Detect which cell encompasses the target text, then output its (x, y) center coordinate. 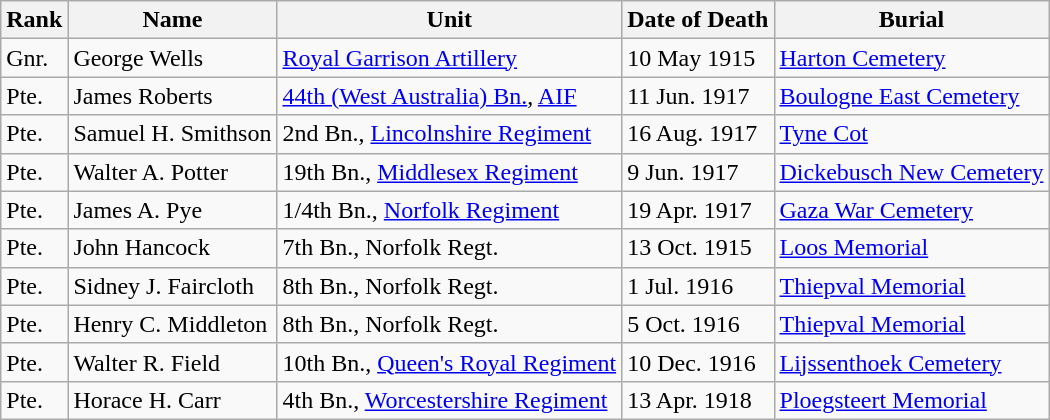
Sidney J. Faircloth (172, 286)
James A. Pye (172, 210)
Lijssenthoek Cemetery (912, 362)
Tyne Cot (912, 134)
44th (West Australia) Bn., AIF (450, 96)
2nd Bn., Lincolnshire Regiment (450, 134)
7th Bn., Norfolk Regt. (450, 248)
Ploegsteert Memorial (912, 400)
Rank (34, 20)
10th Bn., Queen's Royal Regiment (450, 362)
Boulogne East Cemetery (912, 96)
Samuel H. Smithson (172, 134)
George Wells (172, 58)
Walter A. Potter (172, 172)
John Hancock (172, 248)
13 Oct. 1915 (698, 248)
Loos Memorial (912, 248)
Burial (912, 20)
Gnr. (34, 58)
Dickebusch New Cemetery (912, 172)
10 Dec. 1916 (698, 362)
Horace H. Carr (172, 400)
Royal Garrison Artillery (450, 58)
Gaza War Cemetery (912, 210)
13 Apr. 1918 (698, 400)
16 Aug. 1917 (698, 134)
1/4th Bn., Norfolk Regiment (450, 210)
Harton Cemetery (912, 58)
Unit (450, 20)
Name (172, 20)
Date of Death (698, 20)
James Roberts (172, 96)
9 Jun. 1917 (698, 172)
1 Jul. 1916 (698, 286)
4th Bn., Worcestershire Regiment (450, 400)
11 Jun. 1917 (698, 96)
19th Bn., Middlesex Regiment (450, 172)
19 Apr. 1917 (698, 210)
10 May 1915 (698, 58)
Walter R. Field (172, 362)
Henry C. Middleton (172, 324)
5 Oct. 1916 (698, 324)
